Search for the cell housing the specified text and yield its [X, Y] center coordinate. 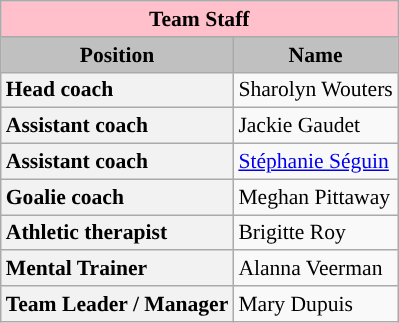
Position [118, 55]
Alanna Veerman [315, 269]
Team Staff [200, 19]
Stéphanie Séguin [315, 162]
Mary Dupuis [315, 304]
Name [315, 55]
Meghan Pittaway [315, 197]
Head coach [118, 90]
Brigitte Roy [315, 233]
Athletic therapist [118, 233]
Team Leader / Manager [118, 304]
Sharolyn Wouters [315, 90]
Goalie coach [118, 197]
Mental Trainer [118, 269]
Jackie Gaudet [315, 126]
